Find where the given text appears and provide that cell's center as (X, Y) coordinate. 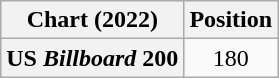
Chart (2022) (92, 20)
US Billboard 200 (92, 58)
Position (231, 20)
180 (231, 58)
